For the text-containing cell, return its midpoint in [x, y] coordinate format. 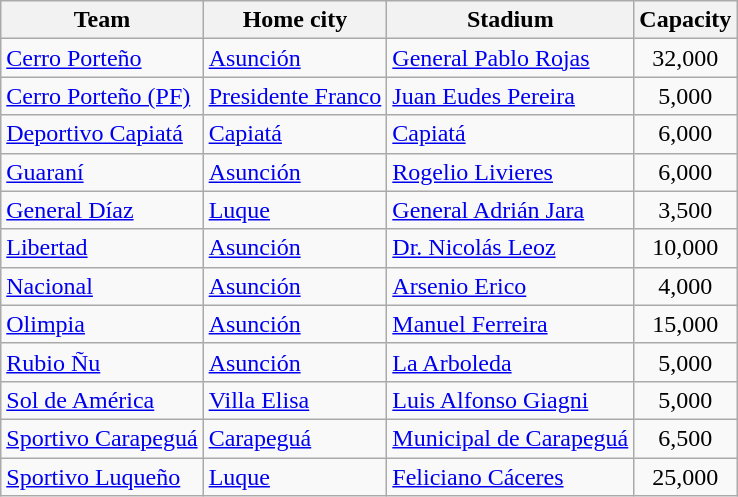
Carapeguá [295, 438]
4,000 [686, 286]
Manuel Ferreira [510, 324]
Nacional [102, 286]
3,500 [686, 210]
Cerro Porteño (PF) [102, 96]
15,000 [686, 324]
10,000 [686, 248]
32,000 [686, 58]
Presidente Franco [295, 96]
Juan Eudes Pereira [510, 96]
Home city [295, 20]
Arsenio Erico [510, 286]
Municipal de Carapeguá [510, 438]
Sportivo Luqueño [102, 477]
General Díaz [102, 210]
Stadium [510, 20]
Villa Elisa [295, 400]
Libertad [102, 248]
Team [102, 20]
Olimpia [102, 324]
Cerro Porteño [102, 58]
Sportivo Carapeguá [102, 438]
Dr. Nicolás Leoz [510, 248]
Sol de América [102, 400]
Guaraní [102, 172]
Luis Alfonso Giagni [510, 400]
Deportivo Capiatá [102, 134]
Rogelio Livieres [510, 172]
General Pablo Rojas [510, 58]
Feliciano Cáceres [510, 477]
Capacity [686, 20]
25,000 [686, 477]
6,500 [686, 438]
General Adrián Jara [510, 210]
Rubio Ñu [102, 362]
La Arboleda [510, 362]
